Pinpoint the cell where the given text exists, returning its [x, y] midpoint coordinate. 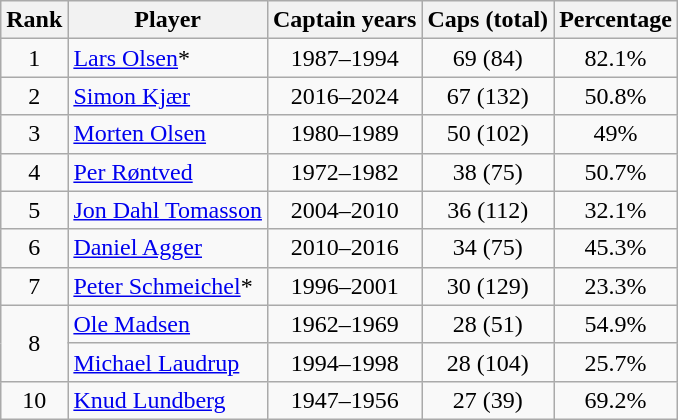
34 (75) [488, 248]
1996–2001 [344, 286]
6 [34, 248]
50.7% [616, 172]
7 [34, 286]
1947–1956 [344, 400]
67 (132) [488, 96]
10 [34, 400]
27 (39) [488, 400]
2 [34, 96]
49% [616, 134]
Caps (total) [488, 20]
Michael Laudrup [168, 362]
1987–1994 [344, 58]
3 [34, 134]
Lars Olsen* [168, 58]
2010–2016 [344, 248]
69.2% [616, 400]
28 (104) [488, 362]
50.8% [616, 96]
Percentage [616, 20]
Morten Olsen [168, 134]
30 (129) [488, 286]
2004–2010 [344, 210]
36 (112) [488, 210]
45.3% [616, 248]
1994–1998 [344, 362]
8 [34, 343]
28 (51) [488, 324]
25.7% [616, 362]
Simon Kjær [168, 96]
38 (75) [488, 172]
23.3% [616, 286]
1962–1969 [344, 324]
1 [34, 58]
Player [168, 20]
5 [34, 210]
82.1% [616, 58]
Knud Lundberg [168, 400]
69 (84) [488, 58]
1972–1982 [344, 172]
32.1% [616, 210]
1980–1989 [344, 134]
Ole Madsen [168, 324]
Jon Dahl Tomasson [168, 210]
Rank [34, 20]
2016–2024 [344, 96]
50 (102) [488, 134]
Daniel Agger [168, 248]
4 [34, 172]
Per Røntved [168, 172]
54.9% [616, 324]
Peter Schmeichel* [168, 286]
Captain years [344, 20]
